Pinpoint the cell where the given text exists, returning its (x, y) midpoint coordinate. 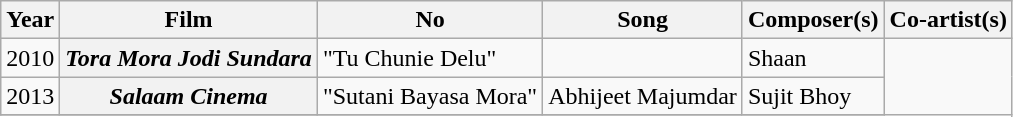
"Tu Chunie Delu" (430, 58)
2013 (30, 96)
Sujit Bhoy (813, 96)
Salaam Cinema (189, 96)
Year (30, 20)
Song (643, 20)
2010 (30, 58)
Composer(s) (813, 20)
Shaan (813, 58)
Film (189, 20)
Co-artist(s) (948, 20)
Tora Mora Jodi Sundara (189, 58)
No (430, 20)
Abhijeet Majumdar (643, 96)
"Sutani Bayasa Mora" (430, 96)
